Provide the (X, Y) coordinate of the cell's center where the given text is located.  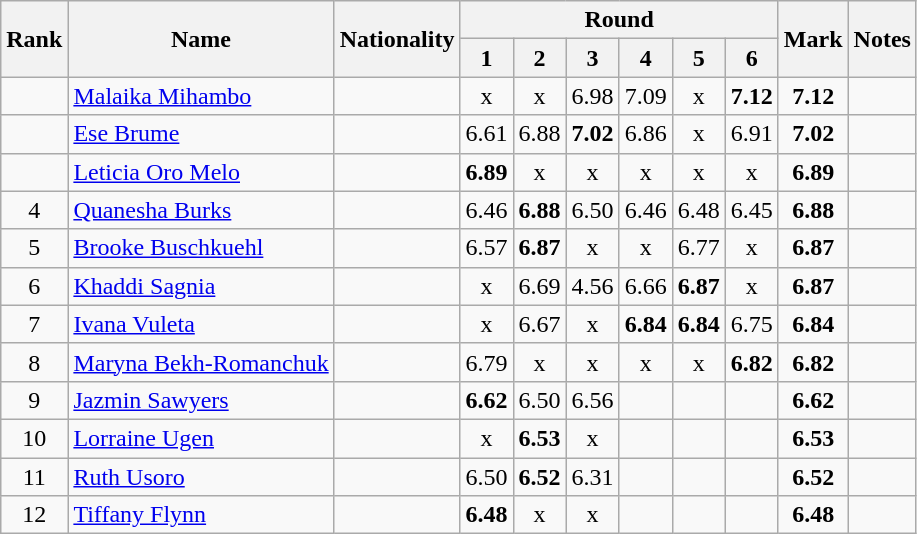
6.91 (752, 134)
6.61 (486, 134)
Tiffany Flynn (201, 515)
6.79 (486, 362)
6.75 (752, 324)
Malaika Mihambo (201, 96)
6.86 (646, 134)
Ese Brume (201, 134)
12 (34, 515)
Jazmin Sawyers (201, 400)
6.67 (540, 324)
Maryna Bekh-Romanchuk (201, 362)
Rank (34, 39)
11 (34, 477)
7.09 (646, 96)
3 (592, 58)
Lorraine Ugen (201, 438)
Brooke Buschkuehl (201, 248)
6.98 (592, 96)
7 (34, 324)
6.56 (592, 400)
Ruth Usoro (201, 477)
10 (34, 438)
6.77 (698, 248)
6.31 (592, 477)
Name (201, 39)
6.45 (752, 210)
6.66 (646, 286)
Round (619, 20)
Ivana Vuleta (201, 324)
Leticia Oro Melo (201, 172)
Quanesha Burks (201, 210)
4.56 (592, 286)
1 (486, 58)
Mark (813, 39)
Nationality (397, 39)
Notes (882, 39)
9 (34, 400)
8 (34, 362)
2 (540, 58)
6.57 (486, 248)
Khaddi Sagnia (201, 286)
6.69 (540, 286)
